Detect which cell encompasses the target text, then output its (x, y) center coordinate. 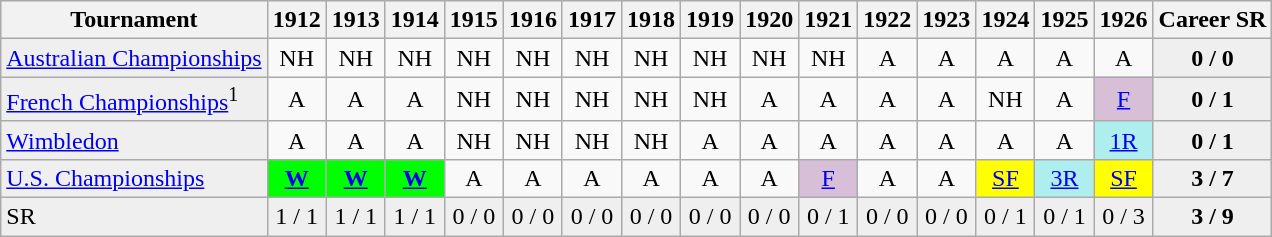
U.S. Championships (134, 178)
SR (134, 217)
1926 (1124, 20)
1922 (888, 20)
1R (1124, 140)
0 / 3 (1124, 217)
1916 (532, 20)
1918 (652, 20)
1923 (946, 20)
1924 (1006, 20)
1920 (770, 20)
1914 (414, 20)
1919 (710, 20)
French Championships1 (134, 100)
1925 (1064, 20)
Wimbledon (134, 140)
1915 (474, 20)
1917 (592, 20)
Tournament (134, 20)
Australian Championships (134, 58)
1912 (296, 20)
3 / 7 (1212, 178)
3R (1064, 178)
Career SR (1212, 20)
1921 (828, 20)
1913 (356, 20)
3 / 9 (1212, 217)
